Search for the cell housing the specified text and yield its [X, Y] center coordinate. 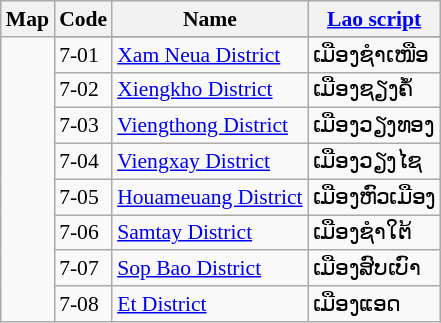
Et District [210, 304]
Samtay District [210, 233]
7-07 [83, 269]
ເມືອງຊຳເໜືອ [374, 55]
Xiengkho District [210, 90]
Code [83, 19]
Sop Bao District [210, 269]
Name [210, 19]
Xam Neua District [210, 55]
Map [28, 19]
ເມືອງຊຽງຄໍ້ [374, 90]
ເມືອງວຽງໄຊ [374, 162]
7-02 [83, 90]
7-03 [83, 126]
ເມືອງແອດ [374, 304]
7-05 [83, 197]
7-01 [83, 55]
Houameuang District [210, 197]
Lao script [374, 19]
Viengthong District [210, 126]
ເມືອງສົບເບົາ [374, 269]
ເມືອງວຽງທອງ [374, 126]
Viengxay District [210, 162]
ເມືອງຊຳໃຕ້ [374, 233]
7-08 [83, 304]
ເມືອງຫົວເມືອງ [374, 197]
7-04 [83, 162]
7-06 [83, 233]
